Find where the given text appears and provide that cell's center as (X, Y) coordinate. 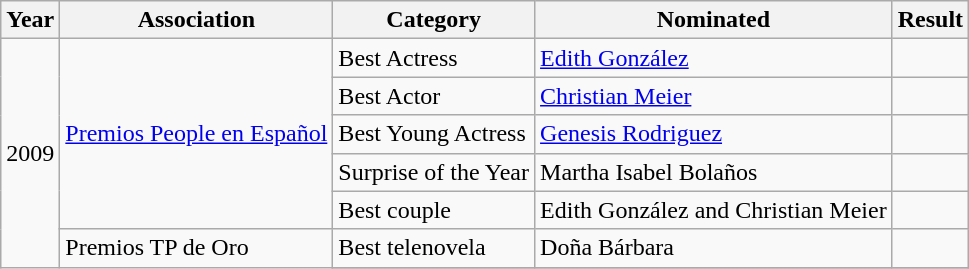
Edith González (714, 58)
Category (434, 20)
Result (930, 20)
Martha Isabel Bolaños (714, 172)
Best telenovela (434, 248)
Doña Bárbara (714, 248)
Association (196, 20)
2009 (30, 153)
Year (30, 20)
Surprise of the Year (434, 172)
Best Young Actress (434, 134)
Premios TP de Oro (196, 248)
Best couple (434, 210)
Best Actress (434, 58)
Genesis Rodriguez (714, 134)
Edith González and Christian Meier (714, 210)
Best Actor (434, 96)
Premios People en Español (196, 134)
Christian Meier (714, 96)
Nominated (714, 20)
